Scan for the cell matching the given text and deliver its (X, Y) coordinate at center. 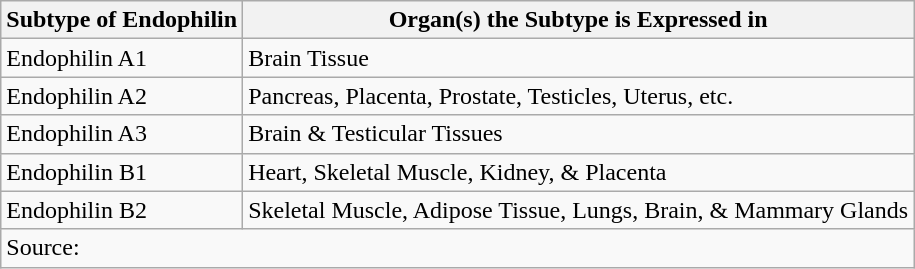
Endophilin A1 (122, 58)
Endophilin A2 (122, 96)
Subtype of Endophilin (122, 20)
Brain & Testicular Tissues (578, 134)
Endophilin B1 (122, 172)
Organ(s) the Subtype is Expressed in (578, 20)
Source: (458, 248)
Brain Tissue (578, 58)
Skeletal Muscle, Adipose Tissue, Lungs, Brain, & Mammary Glands (578, 210)
Heart, Skeletal Muscle, Kidney, & Placenta (578, 172)
Pancreas, Placenta, Prostate, Testicles, Uterus, etc. (578, 96)
Endophilin B2 (122, 210)
Endophilin A3 (122, 134)
